Capture the cell that displays the provided text and extract its (x, y) central coordinate. 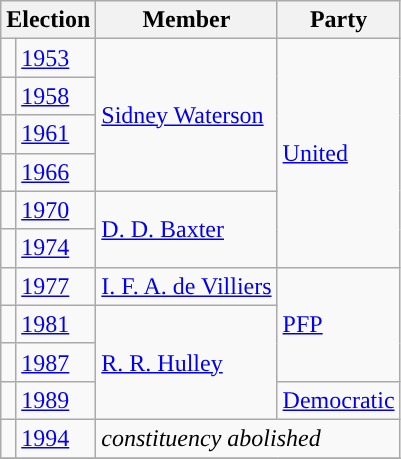
1953 (56, 58)
D. D. Baxter (186, 229)
1970 (56, 210)
R. R. Hulley (186, 362)
1981 (56, 324)
1966 (56, 172)
Democratic (338, 400)
constituency abolished (248, 438)
United (338, 153)
1987 (56, 362)
1961 (56, 134)
1989 (56, 400)
1977 (56, 286)
Party (338, 20)
1994 (56, 438)
Sidney Waterson (186, 115)
1958 (56, 96)
1974 (56, 248)
PFP (338, 324)
Member (186, 20)
Election (48, 20)
I. F. A. de Villiers (186, 286)
